Return the [x, y] coordinate for the center point of the cell that contains the specified text.  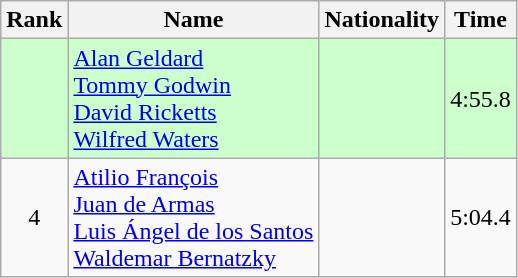
5:04.4 [481, 218]
4:55.8 [481, 98]
Time [481, 20]
Name [194, 20]
Alan GeldardTommy GodwinDavid RickettsWilfred Waters [194, 98]
Rank [34, 20]
Nationality [382, 20]
Atilio FrançoisJuan de ArmasLuis Ángel de los SantosWaldemar Bernatzky [194, 218]
4 [34, 218]
